Locate the cell with the specified text and output its (x, y) center coordinate. 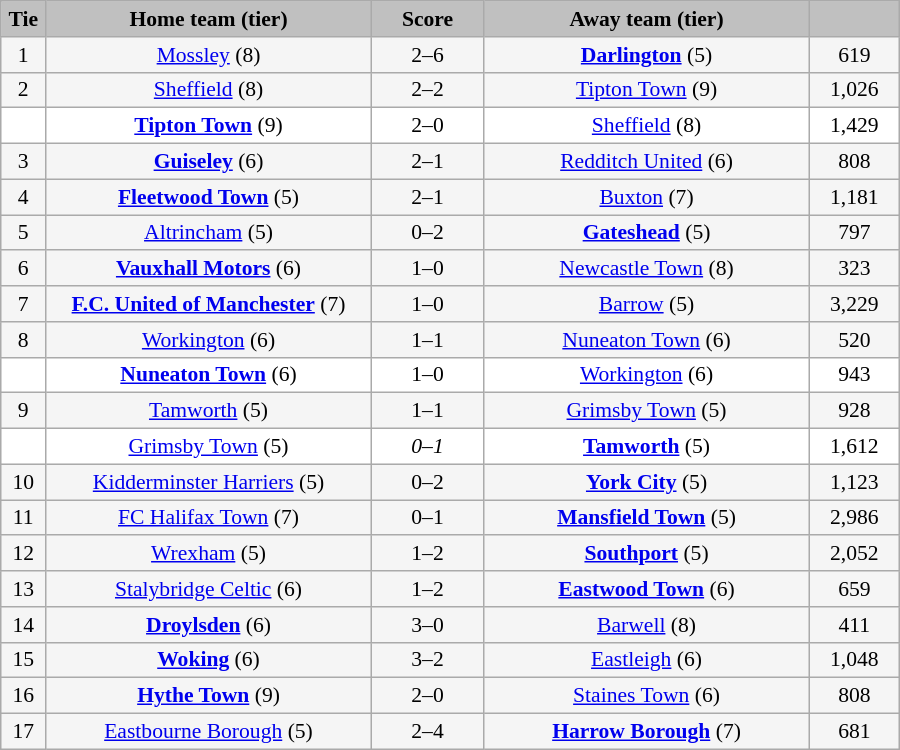
411 (854, 625)
3–2 (427, 660)
16 (24, 696)
Eastbourne Borough (5) (209, 732)
Guiseley (6) (209, 162)
681 (854, 732)
Away team (tier) (647, 19)
3,229 (854, 304)
9 (24, 411)
2–6 (427, 55)
943 (854, 375)
2–2 (427, 90)
Barwell (8) (647, 625)
York City (5) (647, 482)
11 (24, 518)
6 (24, 269)
12 (24, 554)
FC Halifax Town (7) (209, 518)
Gateshead (5) (647, 233)
1,612 (854, 447)
928 (854, 411)
Kidderminster Harriers (5) (209, 482)
Newcastle Town (8) (647, 269)
1,048 (854, 660)
2–4 (427, 732)
2,052 (854, 554)
Droylsden (6) (209, 625)
15 (24, 660)
Eastleigh (6) (647, 660)
Redditch United (6) (647, 162)
Buxton (7) (647, 197)
8 (24, 340)
619 (854, 55)
Wrexham (5) (209, 554)
1,123 (854, 482)
10 (24, 482)
Mossley (8) (209, 55)
Barrow (5) (647, 304)
Fleetwood Town (5) (209, 197)
2,986 (854, 518)
Score (427, 19)
Stalybridge Celtic (6) (209, 589)
7 (24, 304)
520 (854, 340)
4 (24, 197)
Mansfield Town (5) (647, 518)
Tie (24, 19)
1,429 (854, 126)
17 (24, 732)
Harrow Borough (7) (647, 732)
Southport (5) (647, 554)
Vauxhall Motors (6) (209, 269)
Eastwood Town (6) (647, 589)
Woking (6) (209, 660)
3 (24, 162)
1,181 (854, 197)
1,026 (854, 90)
797 (854, 233)
323 (854, 269)
Home team (tier) (209, 19)
Hythe Town (9) (209, 696)
F.C. United of Manchester (7) (209, 304)
659 (854, 589)
13 (24, 589)
5 (24, 233)
2 (24, 90)
Staines Town (6) (647, 696)
Darlington (5) (647, 55)
14 (24, 625)
Altrincham (5) (209, 233)
1 (24, 55)
3–0 (427, 625)
